Determine the (x, y) coordinate at the center of the cell enclosing the given text.  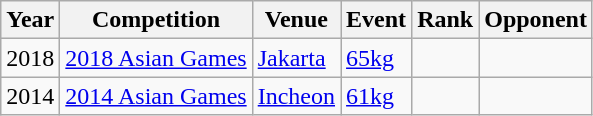
Jakarta (296, 58)
Opponent (536, 20)
61kg (376, 96)
2014 (30, 96)
2018 Asian Games (156, 58)
Competition (156, 20)
65kg (376, 58)
Venue (296, 20)
2018 (30, 58)
Incheon (296, 96)
Event (376, 20)
Year (30, 20)
2014 Asian Games (156, 96)
Rank (446, 20)
